Scan for the cell matching the given text and deliver its [X, Y] coordinate at center. 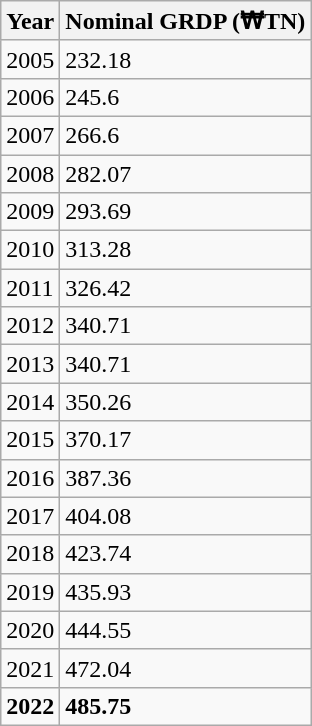
423.74 [186, 554]
2010 [30, 250]
2009 [30, 212]
245.6 [186, 97]
472.04 [186, 668]
Year [30, 21]
444.55 [186, 630]
2013 [30, 364]
2019 [30, 592]
293.69 [186, 212]
2014 [30, 402]
2016 [30, 478]
2008 [30, 173]
370.17 [186, 440]
313.28 [186, 250]
2022 [30, 706]
2020 [30, 630]
387.36 [186, 478]
404.08 [186, 516]
266.6 [186, 135]
2011 [30, 288]
2006 [30, 97]
2005 [30, 59]
2015 [30, 440]
2012 [30, 326]
350.26 [186, 402]
326.42 [186, 288]
232.18 [186, 59]
485.75 [186, 706]
Nominal GRDP (₩TN) [186, 21]
2017 [30, 516]
2021 [30, 668]
2018 [30, 554]
282.07 [186, 173]
2007 [30, 135]
435.93 [186, 592]
